Extract the (X, Y) coordinate from the center of the cell holding the provided text.  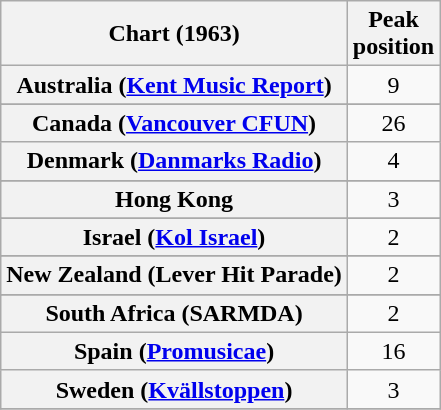
16 (393, 351)
Israel (Kol Israel) (174, 237)
Australia (Kent Music Report) (174, 85)
26 (393, 123)
9 (393, 85)
Hong Kong (174, 199)
Sweden (Kvällstoppen) (174, 389)
Denmark (Danmarks Radio) (174, 161)
Chart (1963) (174, 34)
New Zealand (Lever Hit Parade) (174, 275)
Canada (Vancouver CFUN) (174, 123)
South Africa (SARMDA) (174, 313)
Spain (Promusicae) (174, 351)
Peakposition (393, 34)
4 (393, 161)
